Find where the given text appears and provide that cell's center as [x, y] coordinate. 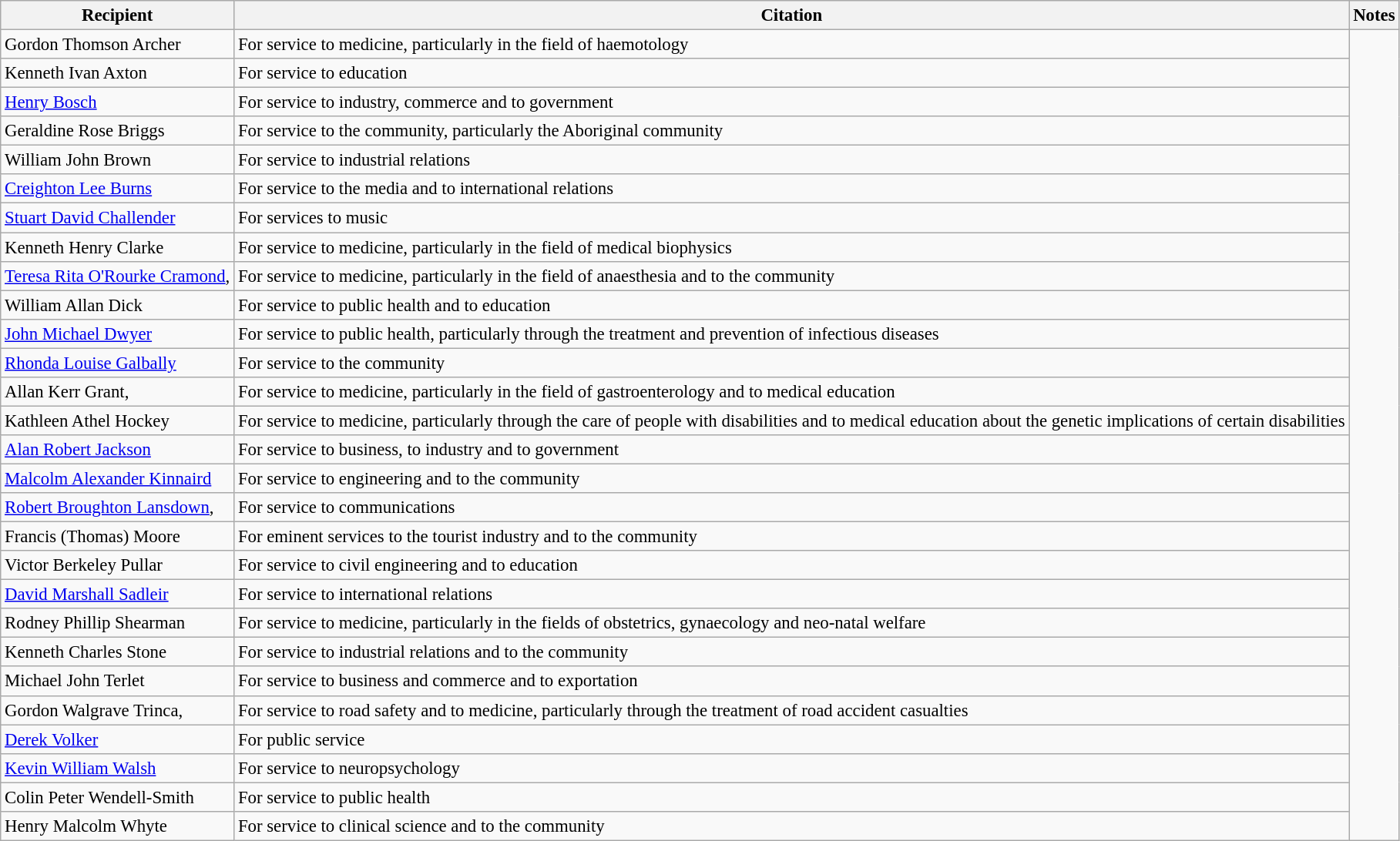
Creighton Lee Burns [117, 189]
John Michael Dwyer [117, 333]
Kenneth Henry Clarke [117, 247]
Malcolm Alexander Kinnaird [117, 478]
Geraldine Rose Briggs [117, 131]
Colin Peter Wendell-Smith [117, 797]
For services to music [792, 218]
For service to international relations [792, 595]
For service to the community, particularly the Aboriginal community [792, 131]
Allan Kerr Grant, [117, 392]
For service to medicine, particularly in the field of gastroenterology and to medical education [792, 392]
For service to neuropsychology [792, 768]
Robert Broughton Lansdown, [117, 508]
Rhonda Louise Galbally [117, 363]
For service to the community [792, 363]
For service to road safety and to medicine, particularly through the treatment of road accident casualties [792, 710]
For service to clinical science and to the community [792, 826]
Kenneth Charles Stone [117, 652]
For service to medicine, particularly in the field of medical biophysics [792, 247]
For eminent services to the tourist industry and to the community [792, 537]
Henry Bosch [117, 102]
Michael John Terlet [117, 682]
Citation [792, 15]
For service to industry, commerce and to government [792, 102]
Notes [1375, 15]
Rodney Phillip Shearman [117, 623]
For service to communications [792, 508]
For public service [792, 739]
For service to medicine, particularly in the field of haemotology [792, 45]
For service to business, to industry and to government [792, 450]
Derek Volker [117, 739]
Francis (Thomas) Moore [117, 537]
For service to civil engineering and to education [792, 565]
For service to public health, particularly through the treatment and prevention of infectious diseases [792, 333]
For service to business and commerce and to exportation [792, 682]
William Allan Dick [117, 305]
Kenneth Ivan Axton [117, 73]
Henry Malcolm Whyte [117, 826]
For service to industrial relations [792, 160]
Recipient [117, 15]
For service to industrial relations and to the community [792, 652]
William John Brown [117, 160]
Victor Berkeley Pullar [117, 565]
For service to the media and to international relations [792, 189]
For service to medicine, particularly in the field of anaesthesia and to the community [792, 276]
Kathleen Athel Hockey [117, 420]
For service to engineering and to the community [792, 478]
For service to public health [792, 797]
Alan Robert Jackson [117, 450]
David Marshall Sadleir [117, 595]
For service to education [792, 73]
Stuart David Challender [117, 218]
Kevin William Walsh [117, 768]
Teresa Rita O'Rourke Cramond, [117, 276]
Gordon Thomson Archer [117, 45]
For service to medicine, particularly in the fields of obstetrics, gynaecology and neo-natal welfare [792, 623]
For service to public health and to education [792, 305]
Gordon Walgrave Trinca, [117, 710]
